Extract the (X, Y) coordinate from the center of the cell holding the provided text.  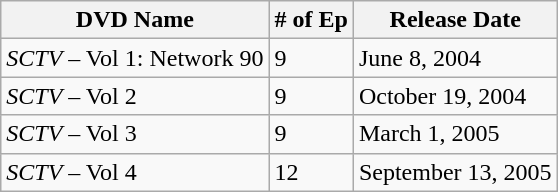
DVD Name (135, 20)
Release Date (455, 20)
March 1, 2005 (455, 134)
June 8, 2004 (455, 58)
September 13, 2005 (455, 172)
SCTV – Vol 3 (135, 134)
SCTV – Vol 2 (135, 96)
# of Ep (311, 20)
12 (311, 172)
SCTV – Vol 4 (135, 172)
October 19, 2004 (455, 96)
SCTV – Vol 1: Network 90 (135, 58)
